Detect which cell encompasses the target text, then output its (x, y) center coordinate. 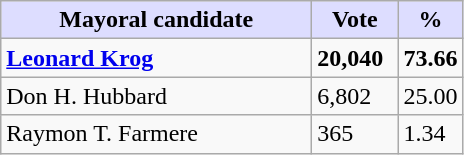
20,040 (355, 58)
Leonard Krog (156, 58)
73.66 (430, 58)
Raymon T. Farmere (156, 134)
% (430, 20)
Don H. Hubbard (156, 96)
Vote (355, 20)
25.00 (430, 96)
Mayoral candidate (156, 20)
6,802 (355, 96)
1.34 (430, 134)
365 (355, 134)
